Extract the [X, Y] coordinate from the center of the cell holding the provided text.  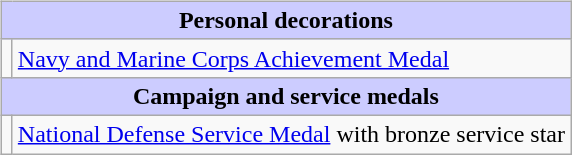
Personal decorations [286, 20]
Campaign and service medals [286, 96]
National Defense Service Medal with bronze service star [291, 134]
Navy and Marine Corps Achievement Medal [291, 58]
